Provide the [X, Y] coordinate of the cell's center where the given text is located.  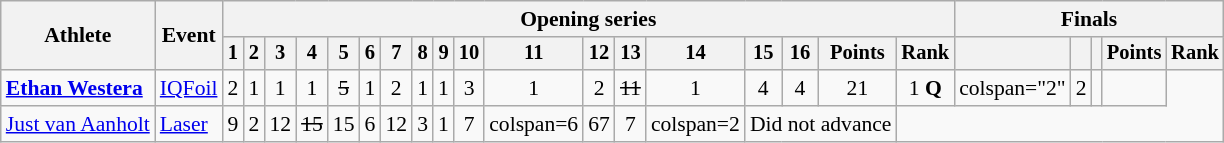
colspan=2 [696, 124]
14 [696, 54]
Just van Aanholt [78, 124]
1 Q [926, 88]
Finals [1089, 19]
21 [857, 88]
colspan=6 [534, 124]
67 [599, 124]
IQFoil [189, 88]
16 [800, 54]
Athlete [78, 36]
colspan="2" [1012, 88]
Did not advance [821, 124]
Ethan Westera [78, 88]
10 [469, 54]
13 [630, 54]
Laser [189, 124]
8 [422, 54]
Opening series [588, 19]
Event [189, 36]
